Scan for the cell matching the given text and deliver its (x, y) coordinate at center. 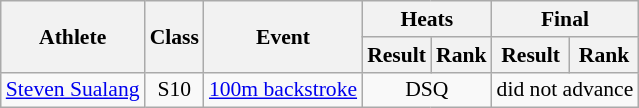
Athlete (73, 36)
Steven Sualang (73, 90)
100m backstroke (283, 90)
Final (566, 19)
did not advance (566, 90)
Heats (426, 19)
Event (283, 36)
Class (174, 36)
DSQ (426, 90)
S10 (174, 90)
